Return (x, y) of the center of cell containing provided text 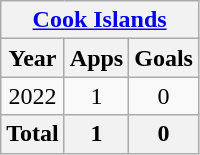
Apps (96, 58)
Year (33, 58)
Goals (164, 58)
Cook Islands (100, 20)
2022 (33, 96)
Total (33, 134)
